Provide the [X, Y] coordinate of the cell's center where the given text is located.  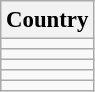
Country [48, 20]
